Provide the (x, y) coordinate of the cell's center where the given text is located.  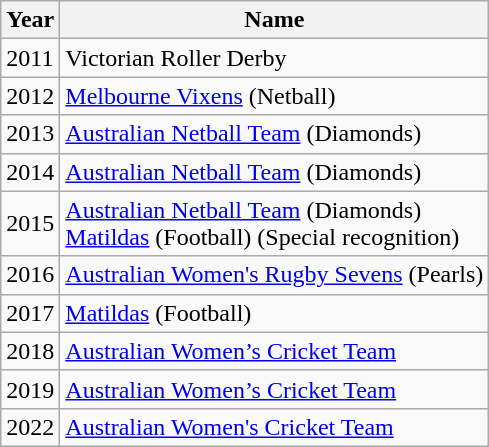
2016 (30, 275)
Matildas (Football) (274, 313)
2018 (30, 351)
2019 (30, 389)
Name (274, 20)
2013 (30, 134)
2022 (30, 427)
Australian Women's Rugby Sevens (Pearls) (274, 275)
Year (30, 20)
Australian Women's Cricket Team (274, 427)
2011 (30, 58)
2014 (30, 172)
2017 (30, 313)
2015 (30, 224)
2012 (30, 96)
Victorian Roller Derby (274, 58)
Melbourne Vixens (Netball) (274, 96)
Australian Netball Team (Diamonds) Matildas (Football) (Special recognition) (274, 224)
